Capture the cell that displays the provided text and extract its (X, Y) central coordinate. 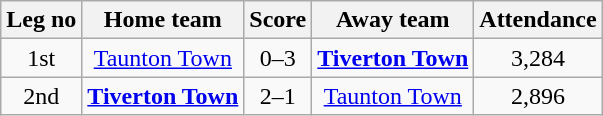
Away team (393, 20)
Home team (163, 20)
0–3 (278, 58)
3,284 (538, 58)
Attendance (538, 20)
2,896 (538, 96)
2nd (42, 96)
Score (278, 20)
2–1 (278, 96)
Leg no (42, 20)
1st (42, 58)
